Search for the cell housing the specified text and yield its (x, y) center coordinate. 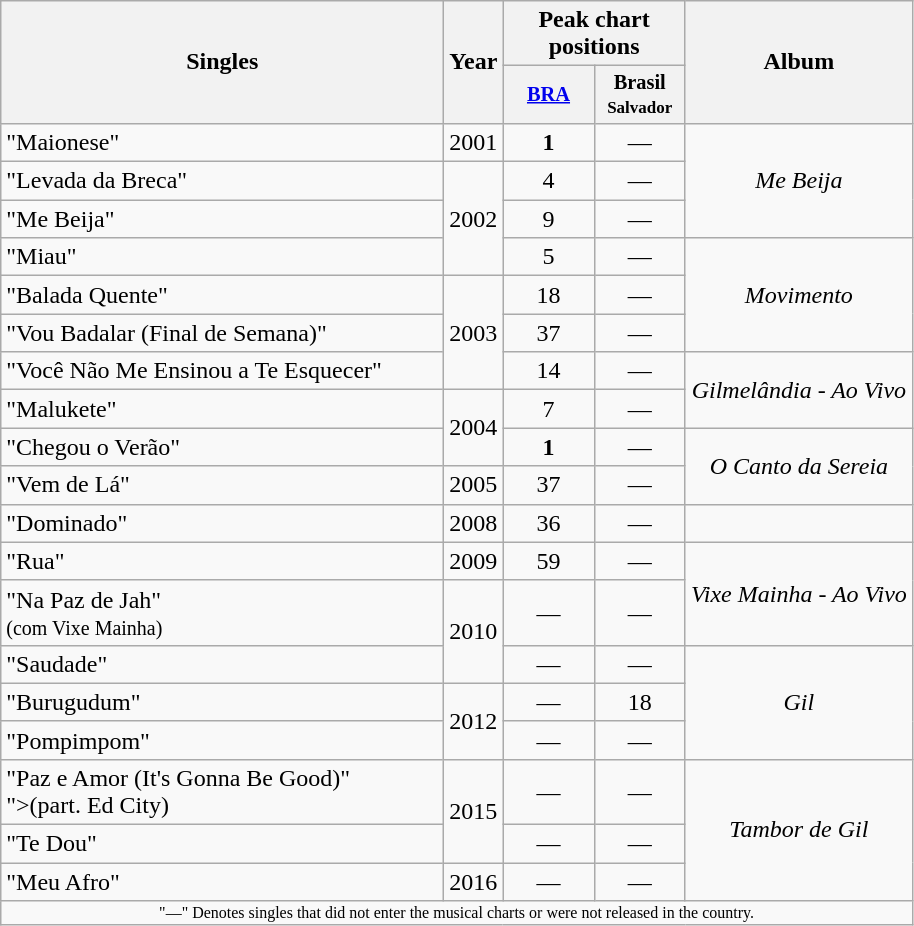
4 (548, 181)
2003 (474, 333)
36 (548, 523)
2005 (474, 485)
"Dominado" (222, 523)
Year (474, 62)
Brasil Salvador (640, 95)
2012 (474, 721)
Vixe Mainha - Ao Vivo (798, 594)
2016 (474, 882)
9 (548, 219)
BRA (548, 95)
"—" Denotes singles that did not enter the musical charts or were not released in the country. (457, 913)
Gilmelândia - Ao Vivo (798, 390)
"Vem de Lá" (222, 485)
5 (548, 257)
"Chegou o Verão" (222, 447)
2009 (474, 561)
Tambor de Gil (798, 830)
"Saudade" (222, 664)
Singles (222, 62)
"Levada da Breca" (222, 181)
Album (798, 62)
"Malukete" (222, 409)
"Meu Afro" (222, 882)
"Na Paz de Jah"(com Vixe Mainha) (222, 612)
Gil (798, 702)
59 (548, 561)
14 (548, 371)
2001 (474, 142)
"Maionese" (222, 142)
"Miau" (222, 257)
"Rua" (222, 561)
"Burugudum" (222, 702)
"Pompimpom" (222, 740)
2002 (474, 219)
2004 (474, 428)
2015 (474, 810)
"Paz e Amor (It's Gonna Be Good)"">(part. Ed City) (222, 792)
Me Beija (798, 180)
"Você Não Me Ensinou a Te Esquecer" (222, 371)
7 (548, 409)
2008 (474, 523)
"Balada Quente" (222, 295)
O Canto da Sereia (798, 466)
Peak chart positions (594, 34)
2010 (474, 632)
"Te Dou" (222, 844)
"Me Beija" (222, 219)
Movimento (798, 295)
"Vou Badalar (Final de Semana)" (222, 333)
